Find where the given text appears and provide that cell's center as (X, Y) coordinate. 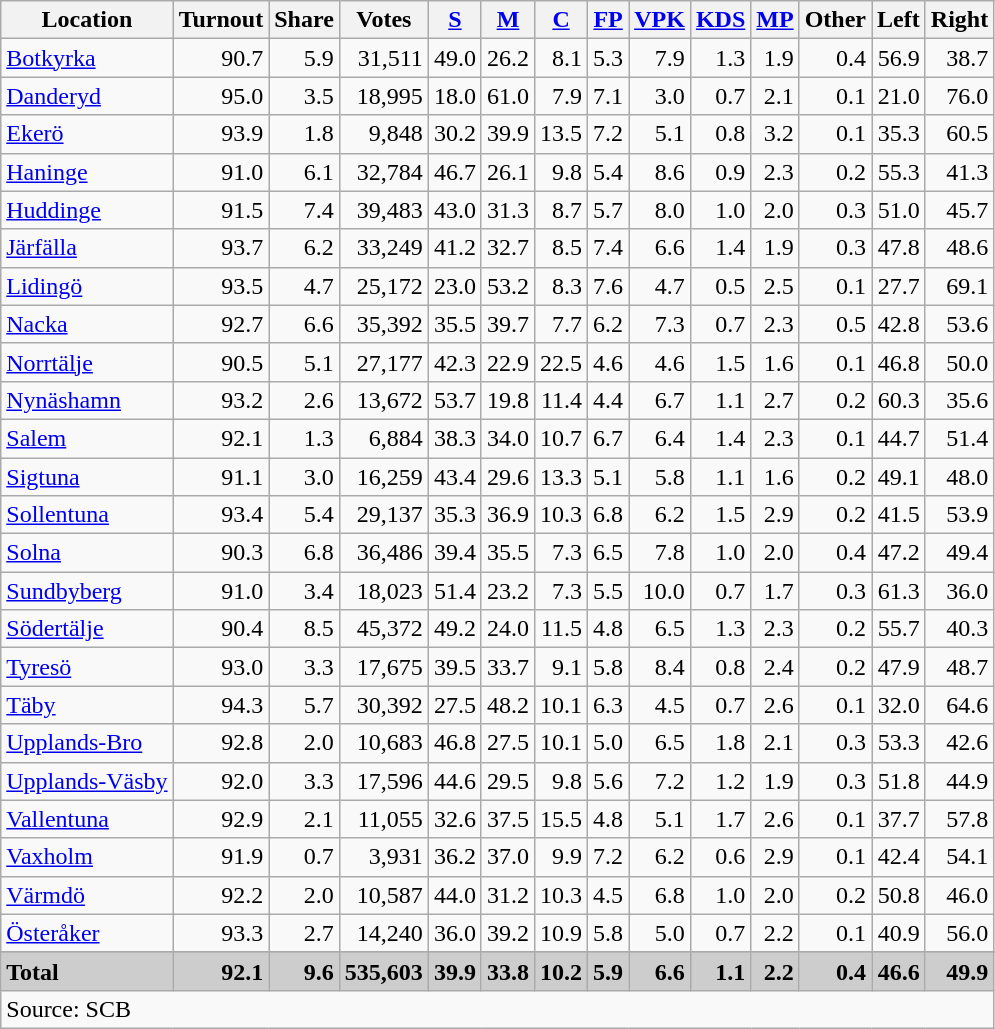
92.7 (221, 324)
2.5 (775, 286)
33.8 (508, 971)
76.0 (959, 96)
18,995 (384, 96)
8.0 (660, 210)
51.0 (899, 210)
44.0 (454, 895)
Nynäshamn (87, 400)
S (454, 20)
44.6 (454, 781)
KDS (720, 20)
60.3 (899, 400)
90.7 (221, 58)
5.3 (608, 58)
8.6 (660, 172)
10,587 (384, 895)
39.4 (454, 553)
17,596 (384, 781)
37.7 (899, 819)
5.5 (608, 591)
54.1 (959, 857)
22.9 (508, 362)
50.8 (899, 895)
9.1 (562, 667)
44.7 (899, 438)
10.0 (660, 591)
92.9 (221, 819)
48.2 (508, 705)
90.3 (221, 553)
Norrtälje (87, 362)
36,486 (384, 553)
31.2 (508, 895)
29.6 (508, 477)
8.1 (562, 58)
9,848 (384, 134)
93.7 (221, 248)
32.7 (508, 248)
35.6 (959, 400)
61.3 (899, 591)
MP (775, 20)
9.9 (562, 857)
39,483 (384, 210)
53.7 (454, 400)
7.8 (660, 553)
Vaxholm (87, 857)
Share (304, 20)
26.2 (508, 58)
69.1 (959, 286)
33,249 (384, 248)
8.3 (562, 286)
42.8 (899, 324)
93.0 (221, 667)
0.9 (720, 172)
22.5 (562, 362)
53.2 (508, 286)
29.5 (508, 781)
13.3 (562, 477)
37.0 (508, 857)
38.7 (959, 58)
Left (899, 20)
Solna (87, 553)
44.9 (959, 781)
6.1 (304, 172)
21.0 (899, 96)
55.7 (899, 629)
Ekerö (87, 134)
Vallentuna (87, 819)
91.1 (221, 477)
60.5 (959, 134)
FP (608, 20)
7.7 (562, 324)
4.4 (608, 400)
Source: SCB (498, 1009)
9.6 (304, 971)
535,603 (384, 971)
18,023 (384, 591)
46.0 (959, 895)
11.5 (562, 629)
Lidingö (87, 286)
91.5 (221, 210)
13,672 (384, 400)
Upplands-Väsby (87, 781)
Huddinge (87, 210)
49.0 (454, 58)
24.0 (508, 629)
1.2 (720, 781)
3,931 (384, 857)
91.9 (221, 857)
25,172 (384, 286)
Total (87, 971)
38.3 (454, 438)
41.2 (454, 248)
57.8 (959, 819)
42.6 (959, 743)
Järfälla (87, 248)
39.2 (508, 933)
90.5 (221, 362)
17,675 (384, 667)
C (562, 20)
19.8 (508, 400)
47.8 (899, 248)
16,259 (384, 477)
2.4 (775, 667)
3.5 (304, 96)
36.2 (454, 857)
40.9 (899, 933)
10.9 (562, 933)
Haninge (87, 172)
10.2 (562, 971)
42.4 (899, 857)
92.8 (221, 743)
Österåker (87, 933)
15.5 (562, 819)
Täby (87, 705)
7.6 (608, 286)
Tyresö (87, 667)
61.0 (508, 96)
23.0 (454, 286)
40.3 (959, 629)
43.4 (454, 477)
93.3 (221, 933)
13.5 (562, 134)
95.0 (221, 96)
30,392 (384, 705)
6.4 (660, 438)
5.6 (608, 781)
Nacka (87, 324)
3.2 (775, 134)
56.0 (959, 933)
27,177 (384, 362)
41.5 (899, 515)
94.3 (221, 705)
43.0 (454, 210)
26.1 (508, 172)
46.7 (454, 172)
Other (835, 20)
Värmdö (87, 895)
47.9 (899, 667)
37.5 (508, 819)
64.6 (959, 705)
Danderyd (87, 96)
14,240 (384, 933)
29,137 (384, 515)
0.6 (720, 857)
7.1 (608, 96)
8.4 (660, 667)
93.9 (221, 134)
Sigtuna (87, 477)
34.0 (508, 438)
32.0 (899, 705)
23.2 (508, 591)
92.0 (221, 781)
56.9 (899, 58)
48.0 (959, 477)
Upplands-Bro (87, 743)
53.9 (959, 515)
Right (959, 20)
31.3 (508, 210)
36.9 (508, 515)
32,784 (384, 172)
49.1 (899, 477)
31,511 (384, 58)
11,055 (384, 819)
93.5 (221, 286)
39.5 (454, 667)
53.3 (899, 743)
Turnout (221, 20)
VPK (660, 20)
93.4 (221, 515)
Salem (87, 438)
48.6 (959, 248)
41.3 (959, 172)
M (508, 20)
49.4 (959, 553)
Sundbyberg (87, 591)
27.7 (899, 286)
6.3 (608, 705)
18.0 (454, 96)
32.6 (454, 819)
93.2 (221, 400)
49.2 (454, 629)
8.7 (562, 210)
33.7 (508, 667)
35,392 (384, 324)
90.4 (221, 629)
10,683 (384, 743)
3.4 (304, 591)
51.8 (899, 781)
30.2 (454, 134)
Votes (384, 20)
11.4 (562, 400)
45,372 (384, 629)
48.7 (959, 667)
Botkyrka (87, 58)
Södertälje (87, 629)
53.6 (959, 324)
6,884 (384, 438)
47.2 (899, 553)
42.3 (454, 362)
49.9 (959, 971)
92.2 (221, 895)
Location (87, 20)
Sollentuna (87, 515)
10.7 (562, 438)
50.0 (959, 362)
39.7 (508, 324)
46.6 (899, 971)
45.7 (959, 210)
55.3 (899, 172)
